Capture the cell that displays the provided text and extract its [x, y] central coordinate. 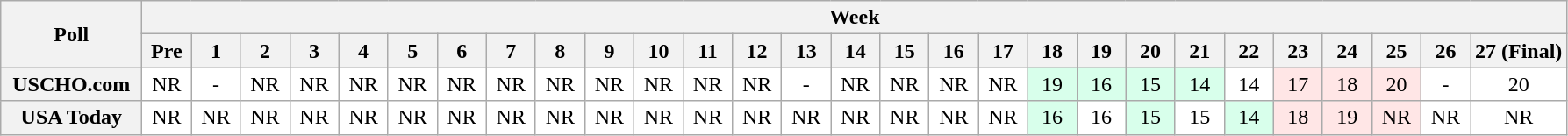
24 [1347, 51]
12 [757, 51]
4 [363, 51]
10 [658, 51]
23 [1298, 51]
Week [855, 18]
21 [1199, 51]
Pre [167, 51]
5 [412, 51]
27 (Final) [1519, 51]
7 [511, 51]
Poll [72, 34]
13 [806, 51]
22 [1249, 51]
6 [462, 51]
11 [707, 51]
1 [216, 51]
8 [560, 51]
9 [609, 51]
25 [1396, 51]
USCHO.com [72, 84]
3 [314, 51]
USA Today [72, 118]
26 [1445, 51]
2 [265, 51]
